Detect which cell encompasses the target text, then output its [X, Y] center coordinate. 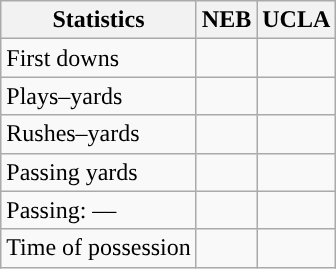
UCLA [296, 20]
Time of possession [99, 248]
Rushes–yards [99, 134]
Statistics [99, 20]
NEB [226, 20]
Passing: –– [99, 210]
Passing yards [99, 172]
Plays–yards [99, 96]
First downs [99, 58]
